Return [x, y] of the center of cell containing provided text 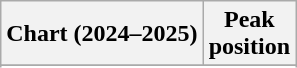
Chart (2024–2025) [102, 34]
Peakposition [249, 34]
